Return the [X, Y] coordinate for the center point of the cell that contains the specified text.  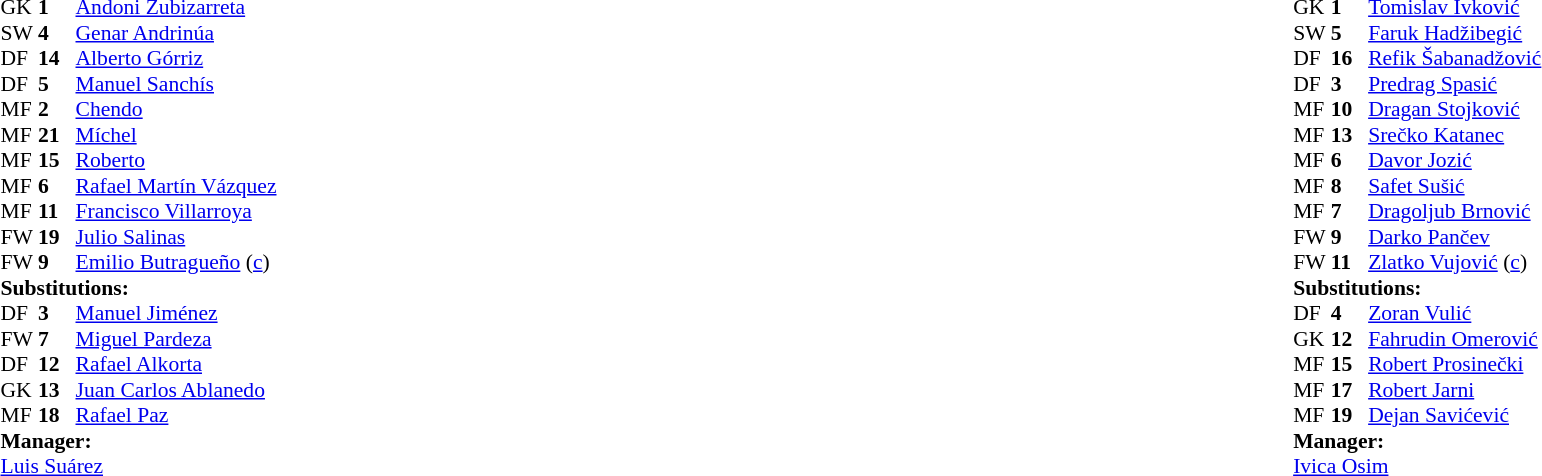
Alberto Górriz [176, 59]
18 [57, 415]
Chendo [176, 109]
Safet Sušić [1454, 186]
21 [57, 135]
Manuel Jiménez [176, 313]
17 [1350, 390]
Manuel Sanchís [176, 84]
Dragan Stojković [1454, 109]
Srečko Katanec [1454, 135]
10 [1350, 109]
14 [57, 59]
Francisco Villarroya [176, 211]
Míchel [176, 135]
2 [57, 109]
Predrag Spasić [1454, 84]
Juan Carlos Ablanedo [176, 390]
Emilio Butragueño (c) [176, 263]
Fahrudin Omerović [1454, 339]
Robert Jarni [1454, 390]
Faruk Hadžibegić [1454, 33]
Julio Salinas [176, 237]
Genar Andrinúa [176, 33]
Dragoljub Brnović [1454, 211]
Darko Pančev [1454, 237]
Rafael Martín Vázquez [176, 186]
Rafael Alkorta [176, 365]
8 [1350, 186]
Miguel Pardeza [176, 339]
Davor Jozić [1454, 161]
Dejan Savićević [1454, 415]
Refik Šabanadžović [1454, 59]
Roberto [176, 161]
Zlatko Vujović (c) [1454, 263]
Robert Prosinečki [1454, 365]
Rafael Paz [176, 415]
Zoran Vulić [1454, 313]
16 [1350, 59]
